Return the [x, y] coordinate for the center point of the cell that contains the specified text.  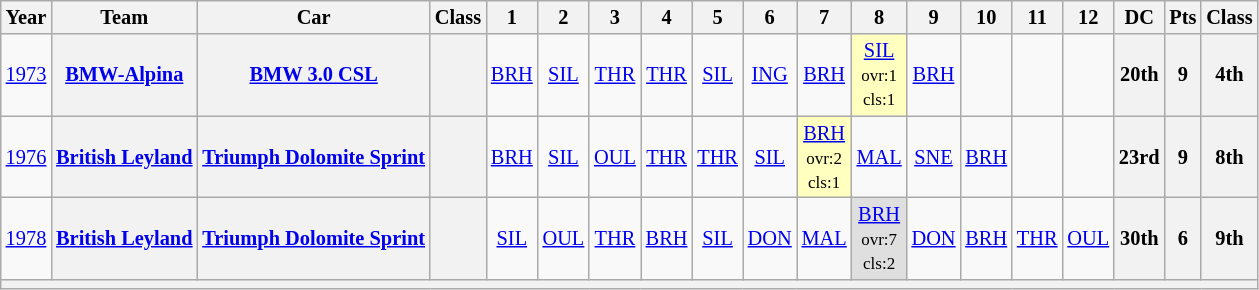
8 [880, 17]
2 [564, 17]
BMW 3.0 CSL [313, 75]
8th [1229, 157]
DC [1139, 17]
BMW-Alpina [124, 75]
1973 [26, 75]
23rd [1139, 157]
4 [667, 17]
4th [1229, 75]
SNE [934, 157]
1 [512, 17]
11 [1037, 17]
SILovr:1cls:1 [880, 75]
Year [26, 17]
ING [770, 75]
BRHovr:7cls:2 [880, 238]
BRHovr:2cls:1 [824, 157]
1976 [26, 157]
20th [1139, 75]
10 [986, 17]
12 [1088, 17]
9th [1229, 238]
Car [313, 17]
Team [124, 17]
30th [1139, 238]
3 [615, 17]
1978 [26, 238]
5 [717, 17]
7 [824, 17]
Pts [1182, 17]
